Return the [x, y] coordinate for the center point of the cell that contains the specified text.  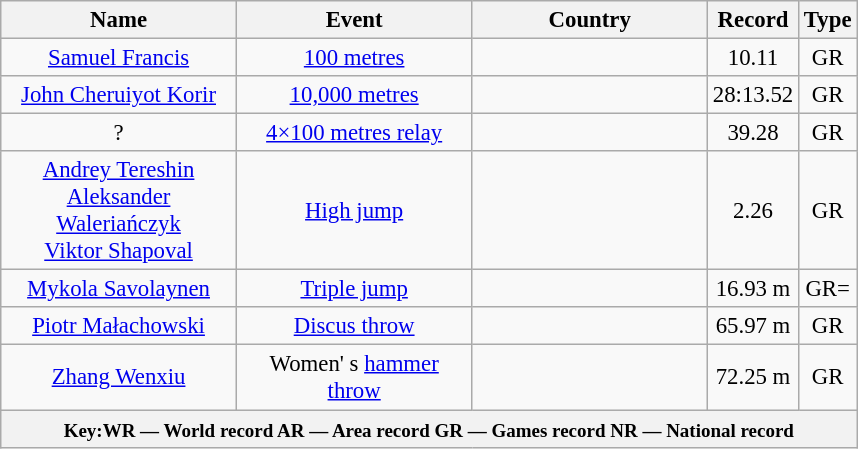
100 metres [354, 58]
Piotr Małachowski [119, 327]
Key:WR — World record AR — Area record GR — Games record NR — National record [429, 429]
Record [754, 20]
Zhang Wenxiu [119, 378]
Triple jump [354, 289]
GR= [828, 289]
2.26 [754, 210]
4×100 metres relay [354, 133]
39.28 [754, 133]
65.97 m [754, 327]
Discus throw [354, 327]
Name [119, 20]
Event [354, 20]
16.93 m [754, 289]
10,000 metres [354, 95]
John Cheruiyot Korir [119, 95]
72.25 m [754, 378]
Mykola Savolaynen [119, 289]
10.11 [754, 58]
? [119, 133]
Andrey TereshinAleksander Waleriańczyk Viktor Shapoval [119, 210]
Samuel Francis [119, 58]
28:13.52 [754, 95]
Country [590, 20]
High jump [354, 210]
Type [828, 20]
Women' s hammer throw [354, 378]
